For the text-containing cell, return its midpoint in [X, Y] coordinate format. 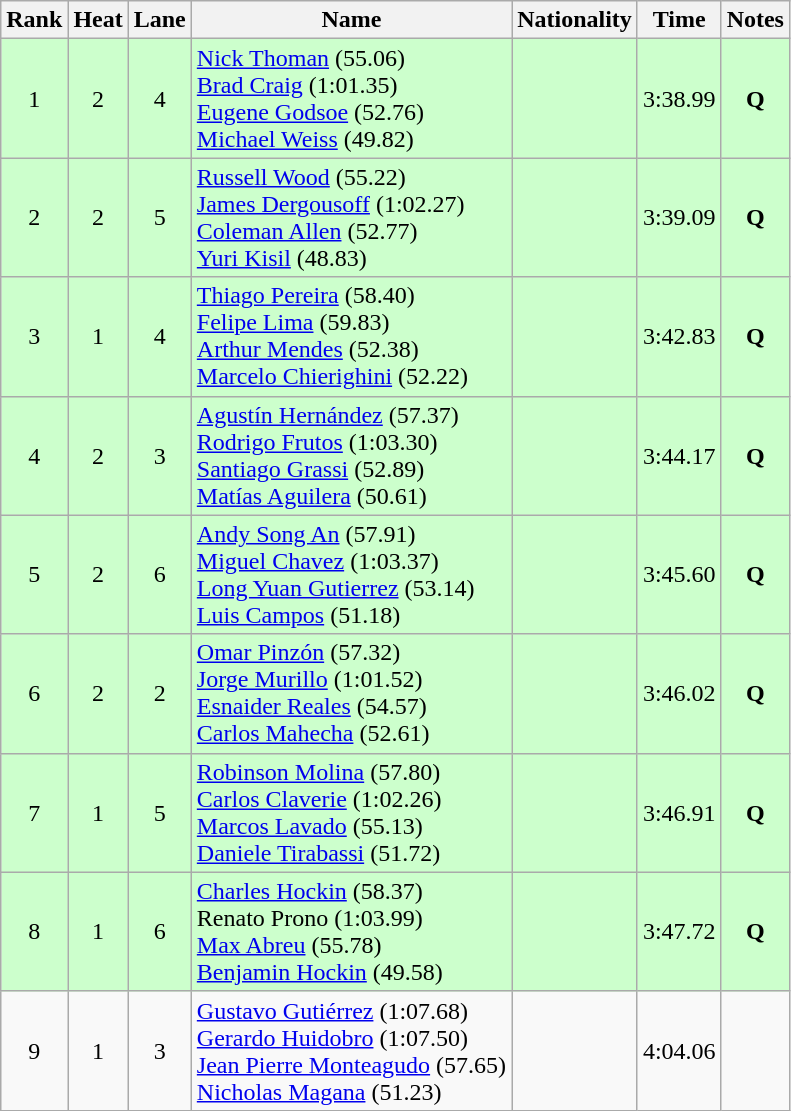
3:39.09 [679, 218]
Andy Song An (57.91)Miguel Chavez (1:03.37)Long Yuan Gutierrez (53.14)Luis Campos (51.18) [351, 574]
Name [351, 20]
3:42.83 [679, 336]
Notes [755, 20]
Gustavo Gutiérrez (1:07.68)Gerardo Huidobro (1:07.50)Jean Pierre Monteagudo (57.65)Nicholas Magana (51.23) [351, 1050]
Nationality [575, 20]
3:46.91 [679, 812]
Robinson Molina (57.80)Carlos Claverie (1:02.26)Marcos Lavado (55.13)Daniele Tirabassi (51.72) [351, 812]
Charles Hockin (58.37)Renato Prono (1:03.99)Max Abreu (55.78)Benjamin Hockin (49.58) [351, 932]
Nick Thoman (55.06)Brad Craig (1:01.35)Eugene Godsoe (52.76)Michael Weiss (49.82) [351, 98]
3:38.99 [679, 98]
Russell Wood (55.22)James Dergousoff (1:02.27)Coleman Allen (52.77)Yuri Kisil (48.83) [351, 218]
9 [34, 1050]
Agustín Hernández (57.37)Rodrigo Frutos (1:03.30)Santiago Grassi (52.89)Matías Aguilera (50.61) [351, 456]
3:46.02 [679, 694]
Thiago Pereira (58.40)Felipe Lima (59.83)Arthur Mendes (52.38)Marcelo Chierighini (52.22) [351, 336]
3:47.72 [679, 932]
7 [34, 812]
3:45.60 [679, 574]
Lane [160, 20]
Omar Pinzón (57.32)Jorge Murillo (1:01.52)Esnaider Reales (54.57)Carlos Mahecha (52.61) [351, 694]
3:44.17 [679, 456]
Heat [98, 20]
Rank [34, 20]
4:04.06 [679, 1050]
8 [34, 932]
Time [679, 20]
